Provide the [X, Y] coordinate of the cell's center where the given text is located.  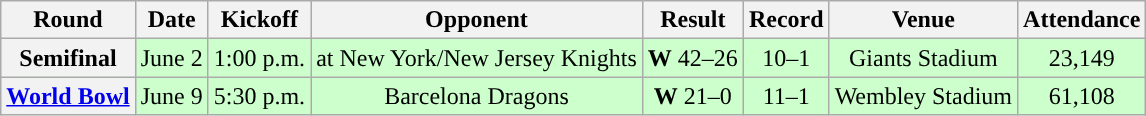
World Bowl [68, 96]
Attendance [1082, 20]
June 9 [172, 96]
W 42–26 [692, 58]
5:30 p.m. [259, 96]
10–1 [786, 58]
Kickoff [259, 20]
61,108 [1082, 96]
Venue [923, 20]
Record [786, 20]
1:00 p.m. [259, 58]
Round [68, 20]
W 21–0 [692, 96]
Giants Stadium [923, 58]
Opponent [477, 20]
23,149 [1082, 58]
at New York/New Jersey Knights [477, 58]
Date [172, 20]
Semifinal [68, 58]
Result [692, 20]
June 2 [172, 58]
11–1 [786, 96]
Wembley Stadium [923, 96]
Barcelona Dragons [477, 96]
